Determine the (x, y) coordinate at the center of the cell enclosing the given text.  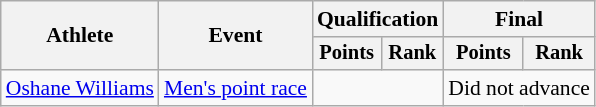
Final (519, 19)
Qualification (378, 19)
Oshane Williams (80, 88)
Event (236, 36)
Men's point race (236, 88)
Athlete (80, 36)
Did not advance (519, 88)
